Return the (X, Y) coordinate for the center point of the cell that contains the specified text.  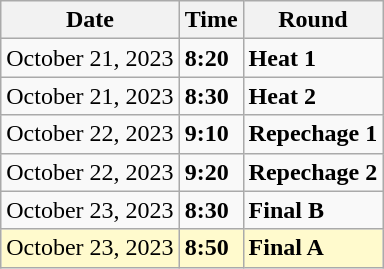
Time (211, 20)
Date (90, 20)
8:50 (211, 248)
Repechage 2 (313, 172)
Final A (313, 248)
Round (313, 20)
Final B (313, 210)
9:10 (211, 134)
Heat 1 (313, 58)
9:20 (211, 172)
Heat 2 (313, 96)
8:20 (211, 58)
Repechage 1 (313, 134)
